Identify which cell holds the provided text, then report its (x, y) central coordinate. 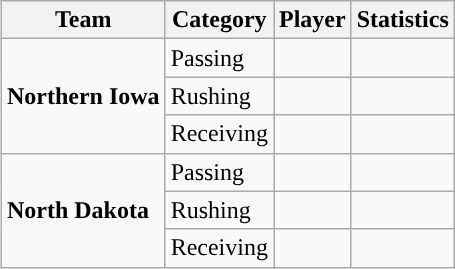
Statistics (402, 20)
North Dakota (83, 210)
Northern Iowa (83, 96)
Category (219, 20)
Team (83, 20)
Player (313, 20)
